Identify which cell holds the provided text, then report its (X, Y) central coordinate. 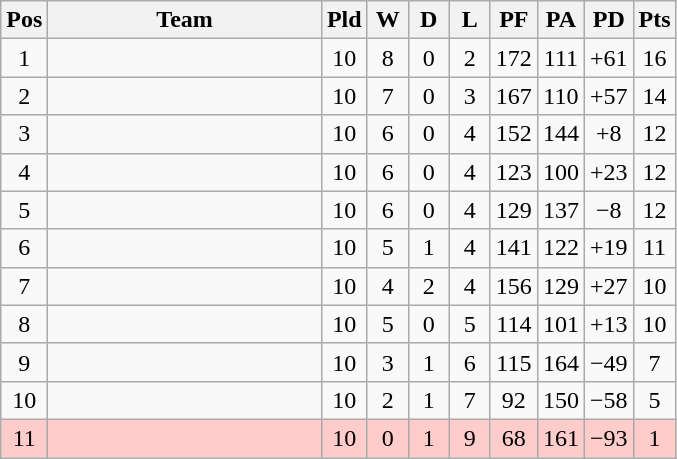
156 (514, 286)
167 (514, 96)
+13 (608, 324)
144 (560, 134)
Pts (654, 20)
−49 (608, 362)
−58 (608, 400)
111 (560, 58)
14 (654, 96)
PF (514, 20)
115 (514, 362)
114 (514, 324)
−93 (608, 438)
152 (514, 134)
110 (560, 96)
123 (514, 172)
150 (560, 400)
Pld (344, 20)
D (428, 20)
Team (185, 20)
+27 (608, 286)
+23 (608, 172)
−8 (608, 210)
141 (514, 248)
92 (514, 400)
W (388, 20)
Pos (24, 20)
172 (514, 58)
137 (560, 210)
16 (654, 58)
PD (608, 20)
+61 (608, 58)
+57 (608, 96)
122 (560, 248)
68 (514, 438)
100 (560, 172)
164 (560, 362)
+19 (608, 248)
101 (560, 324)
L (470, 20)
PA (560, 20)
+8 (608, 134)
161 (560, 438)
